Extract the (x, y) coordinate from the center of the cell holding the provided text.  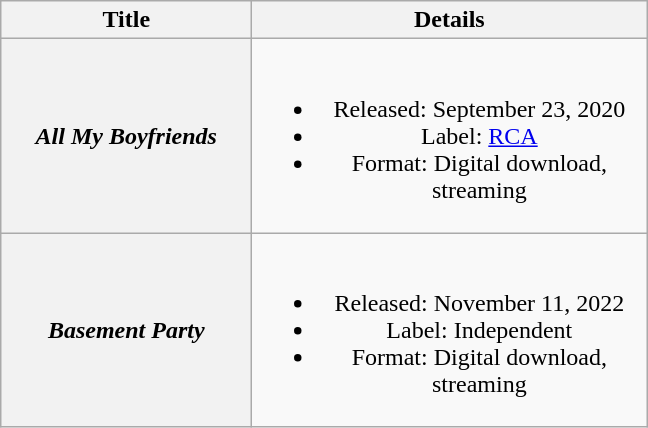
Released: September 23, 2020Label: RCAFormat: Digital download, streaming (450, 136)
Basement Party (126, 330)
Released: November 11, 2022Label: IndependentFormat: Digital download, streaming (450, 330)
Title (126, 20)
All My Boyfriends (126, 136)
Details (450, 20)
